Output the (X, Y) coordinate of the center of the cell containing the given text.  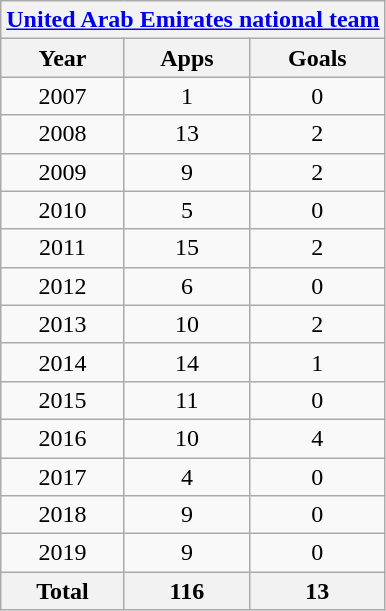
116 (186, 591)
5 (186, 210)
Goals (318, 58)
6 (186, 286)
2007 (63, 96)
11 (186, 400)
2016 (63, 438)
2013 (63, 324)
Apps (186, 58)
2010 (63, 210)
2014 (63, 362)
United Arab Emirates national team (193, 20)
2011 (63, 248)
2015 (63, 400)
2017 (63, 477)
2009 (63, 172)
2018 (63, 515)
Total (63, 591)
2019 (63, 553)
2012 (63, 286)
2008 (63, 134)
15 (186, 248)
14 (186, 362)
Year (63, 58)
